Identify which cell holds the provided text, then report its (x, y) central coordinate. 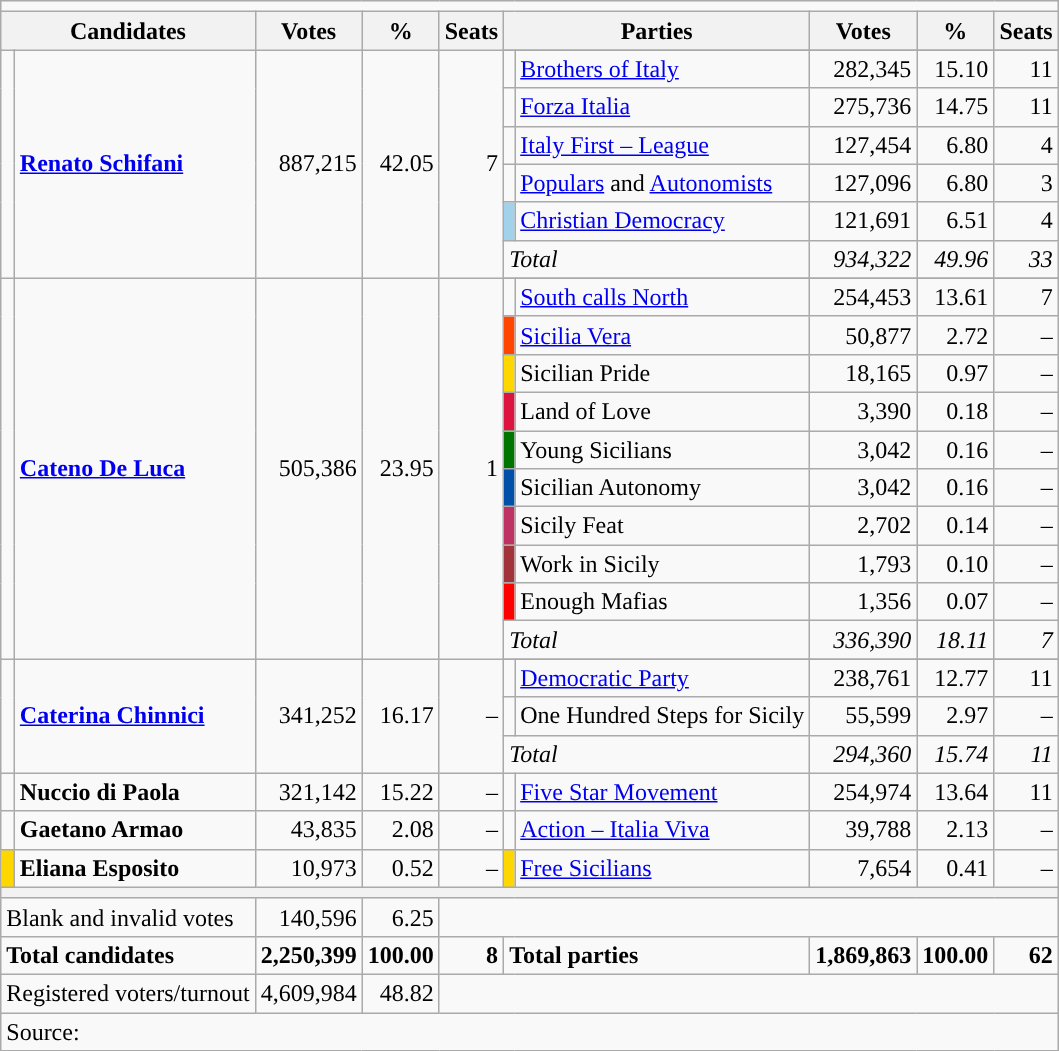
Source: (530, 1031)
Forza Italia (662, 107)
Blank and invalid votes (128, 917)
1,869,863 (864, 955)
Total parties (657, 955)
Renato Schifani (134, 164)
1,356 (864, 602)
10,973 (308, 868)
0.07 (956, 602)
Five Star Movement (662, 792)
13.61 (956, 297)
Sicilian Pride (662, 373)
0.52 (400, 868)
55,599 (864, 716)
1,793 (864, 564)
18,165 (864, 373)
0.18 (956, 411)
23.95 (400, 468)
Italy First – League (662, 145)
4,609,984 (308, 993)
2.08 (400, 830)
0.14 (956, 526)
121,691 (864, 221)
6.51 (956, 221)
Cateno De Luca (134, 468)
Nuccio di Paola (134, 792)
336,390 (864, 640)
14.75 (956, 107)
Land of Love (662, 411)
Work in Sicily (662, 564)
254,974 (864, 792)
254,453 (864, 297)
3,390 (864, 411)
238,761 (864, 678)
321,142 (308, 792)
15.10 (956, 69)
Young Sicilians (662, 449)
2.72 (956, 335)
Brothers of Italy (662, 69)
48.82 (400, 993)
15.22 (400, 792)
16.17 (400, 716)
Candidates (128, 31)
140,596 (308, 917)
Sicilian Autonomy (662, 488)
South calls North (662, 297)
Sicilia Vera (662, 335)
275,736 (864, 107)
12.77 (956, 678)
62 (1026, 955)
15.74 (956, 754)
Action – Italia Viva (662, 830)
2,250,399 (308, 955)
505,386 (308, 468)
49.96 (956, 259)
127,096 (864, 183)
Enough Mafias (662, 602)
Sicily Feat (662, 526)
282,345 (864, 69)
Gaetano Armao (134, 830)
887,215 (308, 164)
934,322 (864, 259)
3 (1026, 183)
50,877 (864, 335)
2.13 (956, 830)
Total candidates (128, 955)
Free Sicilians (662, 868)
Registered voters/turnout (128, 993)
33 (1026, 259)
39,788 (864, 830)
13.64 (956, 792)
One Hundred Steps for Sicily (662, 716)
43,835 (308, 830)
18.11 (956, 640)
0.41 (956, 868)
0.97 (956, 373)
Christian Democracy (662, 221)
6.25 (400, 917)
42.05 (400, 164)
0.10 (956, 564)
Caterina Chinnici (134, 716)
2,702 (864, 526)
Eliana Esposito (134, 868)
7,654 (864, 868)
341,252 (308, 716)
127,454 (864, 145)
Parties (657, 31)
Democratic Party (662, 678)
Populars and Autonomists (662, 183)
294,360 (864, 754)
2.97 (956, 716)
1 (471, 468)
8 (471, 955)
